Locate the cell with the specified text and output its [X, Y] center coordinate. 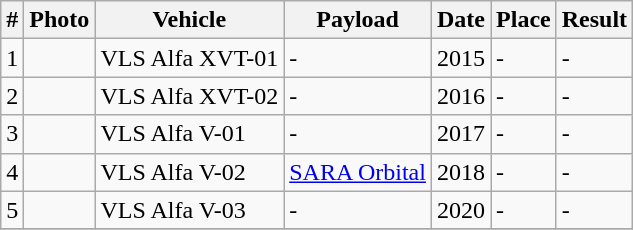
VLS Alfa V-02 [190, 172]
2 [12, 96]
VLS Alfa V-03 [190, 210]
2017 [460, 134]
SARA Orbital [358, 172]
2020 [460, 210]
Payload [358, 20]
VLS Alfa XVT-02 [190, 96]
3 [12, 134]
Photo [60, 20]
VLS Alfa XVT-01 [190, 58]
1 [12, 58]
2016 [460, 96]
2015 [460, 58]
5 [12, 210]
Result [594, 20]
VLS Alfa V-01 [190, 134]
Place [524, 20]
Date [460, 20]
# [12, 20]
2018 [460, 172]
4 [12, 172]
Vehicle [190, 20]
